Extract the (X, Y) coordinate from the center of the cell holding the provided text.  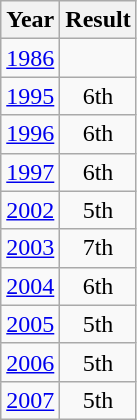
2004 (30, 286)
Year (30, 20)
Result (98, 20)
2007 (30, 400)
2005 (30, 324)
1997 (30, 172)
2002 (30, 210)
2006 (30, 362)
1996 (30, 134)
1986 (30, 58)
7th (98, 248)
2003 (30, 248)
1995 (30, 96)
